Locate the cell with the specified text and output its (X, Y) center coordinate. 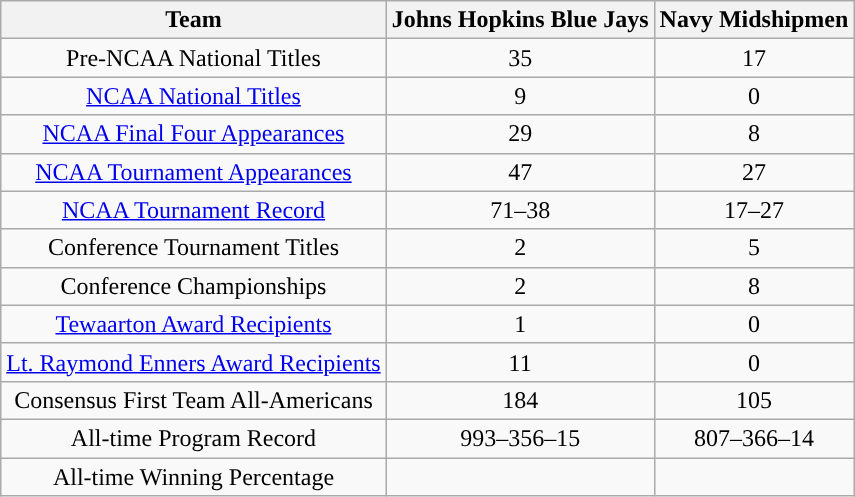
Johns Hopkins Blue Jays (520, 20)
47 (520, 172)
29 (520, 134)
993–356–15 (520, 438)
9 (520, 96)
Team (194, 20)
Conference Tournament Titles (194, 248)
NCAA National Titles (194, 96)
All-time Program Record (194, 438)
NCAA Final Four Appearances (194, 134)
NCAA Tournament Record (194, 210)
105 (754, 400)
Conference Championships (194, 286)
Consensus First Team All-Americans (194, 400)
35 (520, 58)
17–27 (754, 210)
807–366–14 (754, 438)
NCAA Tournament Appearances (194, 172)
Navy Midshipmen (754, 20)
184 (520, 400)
27 (754, 172)
Pre-NCAA National Titles (194, 58)
71–38 (520, 210)
11 (520, 362)
17 (754, 58)
5 (754, 248)
1 (520, 324)
Lt. Raymond Enners Award Recipients (194, 362)
All-time Winning Percentage (194, 477)
Tewaarton Award Recipients (194, 324)
